Search for the cell housing the specified text and yield its [x, y] center coordinate. 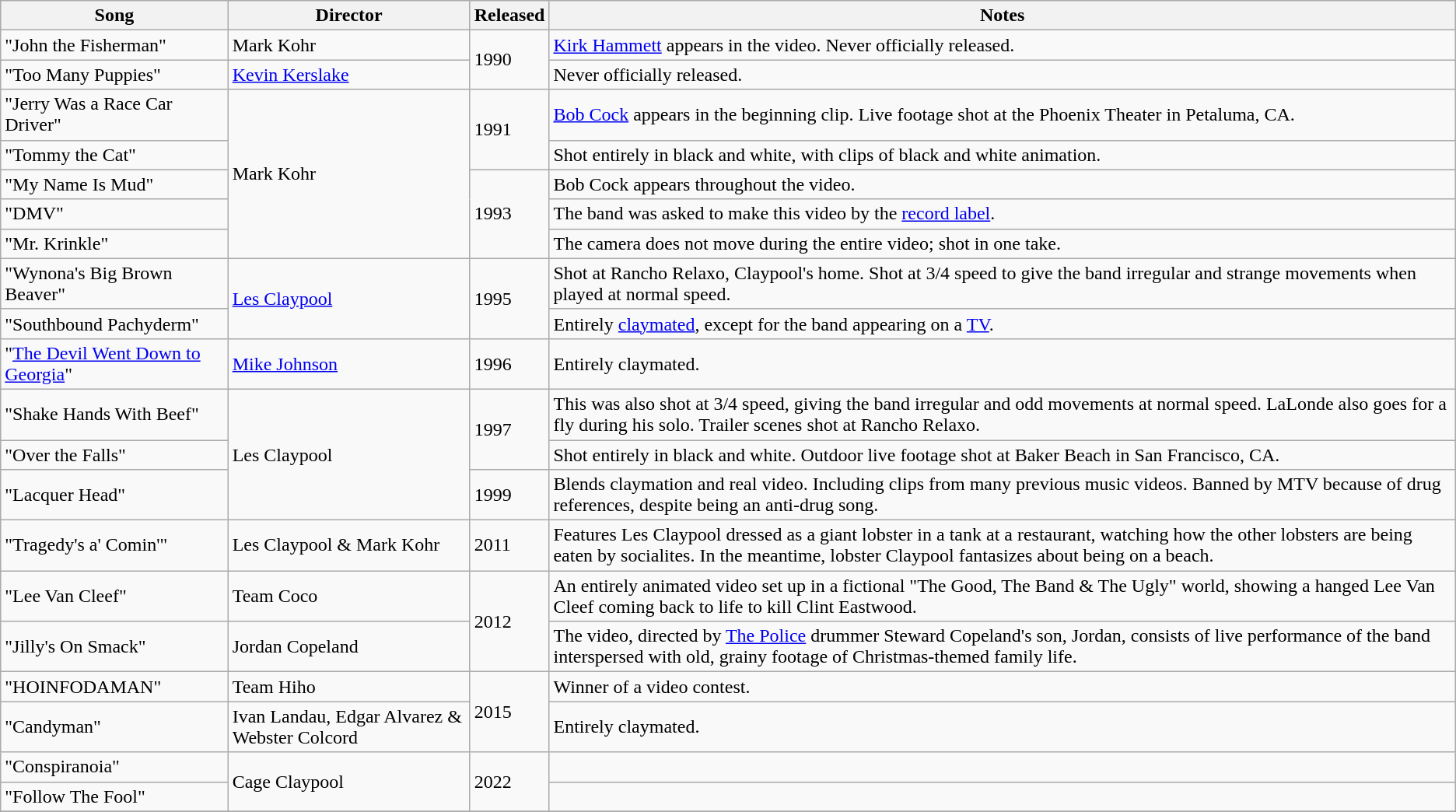
Bob Cock appears throughout the video. [1002, 184]
Director [348, 16]
"Shake Hands With Beef" [114, 414]
"John the Fisherman" [114, 45]
Notes [1002, 16]
"Mr. Krinkle" [114, 243]
Les Claypool & Mark Kohr [348, 546]
2012 [509, 621]
Shot entirely in black and white, with clips of black and white animation. [1002, 155]
1993 [509, 214]
"Tragedy's a' Comin'" [114, 546]
"Over the Falls" [114, 455]
Song [114, 16]
Never officially released. [1002, 75]
Mike Johnson [348, 364]
"Conspiranoia" [114, 767]
Entirely claymated, except for the band appearing on a TV. [1002, 324]
Ivan Landau, Edgar Alvarez & Webster Colcord [348, 726]
"Lee Van Cleef" [114, 596]
The band was asked to make this video by the record label. [1002, 214]
"My Name Is Mud" [114, 184]
"Jilly's On Smack" [114, 647]
"Too Many Puppies" [114, 75]
Released [509, 16]
"The Devil Went Down to Georgia" [114, 364]
"Lacquer Head" [114, 495]
"DMV" [114, 214]
2011 [509, 546]
"Tommy the Cat" [114, 155]
Team Coco [348, 596]
1991 [509, 129]
Jordan Copeland [348, 647]
"Wynona's Big Brown Beaver" [114, 283]
Cage Claypool [348, 782]
1995 [509, 299]
"Candyman" [114, 726]
The camera does not move during the entire video; shot in one take. [1002, 243]
1999 [509, 495]
1997 [509, 429]
Kevin Kerslake [348, 75]
1996 [509, 364]
Winner of a video contest. [1002, 687]
"Southbound Pachyderm" [114, 324]
1990 [509, 60]
"Jerry Was a Race Car Driver" [114, 115]
Bob Cock appears in the beginning clip. Live footage shot at the Phoenix Theater in Petaluma, CA. [1002, 115]
"HOINFODAMAN" [114, 687]
2022 [509, 782]
Kirk Hammett appears in the video. Never officially released. [1002, 45]
Team Hiho [348, 687]
"Follow The Fool" [114, 796]
Shot at Rancho Relaxo, Claypool's home. Shot at 3/4 speed to give the band irregular and strange movements when played at normal speed. [1002, 283]
2015 [509, 712]
Shot entirely in black and white. Outdoor live footage shot at Baker Beach in San Francisco, CA. [1002, 455]
